Pinpoint the cell where the given text exists, returning its [x, y] midpoint coordinate. 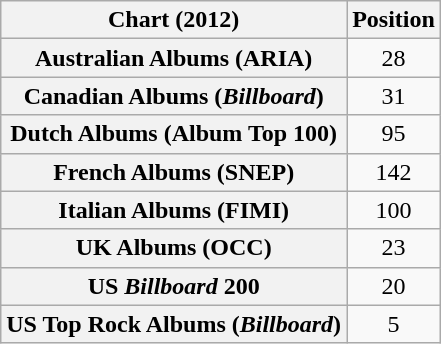
100 [394, 210]
US Top Rock Albums (Billboard) [174, 324]
French Albums (SNEP) [174, 172]
142 [394, 172]
US Billboard 200 [174, 286]
Position [394, 20]
20 [394, 286]
28 [394, 58]
Chart (2012) [174, 20]
95 [394, 134]
Australian Albums (ARIA) [174, 58]
Italian Albums (FIMI) [174, 210]
31 [394, 96]
Dutch Albums (Album Top 100) [174, 134]
UK Albums (OCC) [174, 248]
23 [394, 248]
5 [394, 324]
Canadian Albums (Billboard) [174, 96]
